Return the [x, y] coordinate for the center point of the cell that contains the specified text.  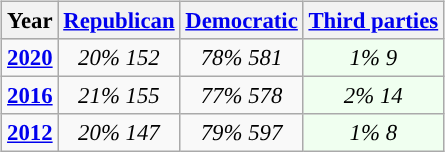
20% 152 [119, 58]
1% 9 [373, 58]
79% 597 [242, 133]
21% 155 [119, 96]
2012 [30, 133]
Republican [119, 21]
2020 [30, 58]
78% 581 [242, 58]
2% 14 [373, 96]
Democratic [242, 21]
20% 147 [119, 133]
Year [30, 21]
1% 8 [373, 133]
77% 578 [242, 96]
2016 [30, 96]
Third parties [373, 21]
